Provide the [x, y] coordinate of the cell's center where the given text is located.  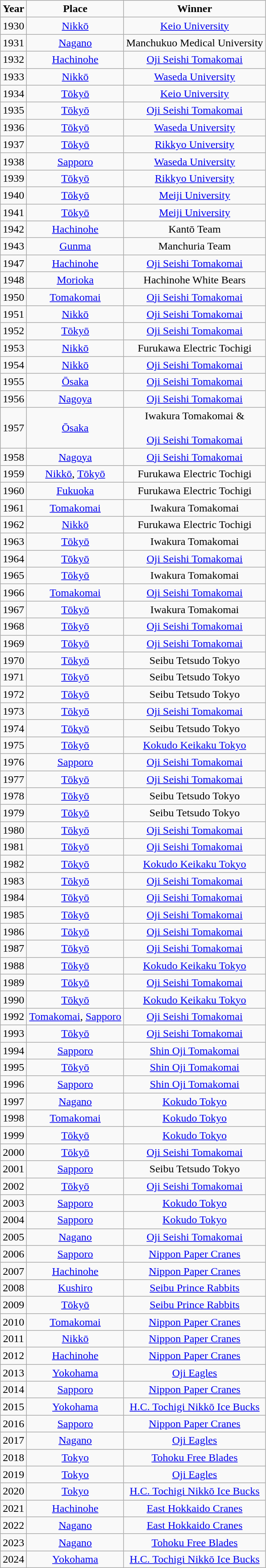
1931 [13, 43]
Iwakura Tomakomai &Oji Seishi Tomakomai [195, 428]
1965 [13, 576]
1986 [13, 932]
1984 [13, 898]
2004 [13, 1220]
1964 [13, 559]
1947 [13, 263]
1939 [13, 178]
2016 [13, 1424]
1963 [13, 542]
Manchuria Team [195, 246]
1953 [13, 348]
Nikkō, Tōkyō [75, 474]
1969 [13, 643]
1960 [13, 491]
1976 [13, 762]
1977 [13, 779]
2017 [13, 1441]
2020 [13, 1491]
1982 [13, 864]
1978 [13, 796]
2007 [13, 1271]
2002 [13, 1186]
1943 [13, 246]
1975 [13, 745]
Fukuoka [75, 491]
2009 [13, 1305]
1983 [13, 881]
1941 [13, 213]
1979 [13, 813]
Tomakomai, Sapporo [75, 1016]
Year [13, 9]
2011 [13, 1339]
1955 [13, 382]
1995 [13, 1068]
1938 [13, 161]
1988 [13, 966]
1992 [13, 1016]
Winner [195, 9]
2006 [13, 1254]
1948 [13, 280]
2003 [13, 1203]
1952 [13, 331]
Kantō Team [195, 229]
1990 [13, 999]
2022 [13, 1525]
1957 [13, 428]
1980 [13, 830]
1935 [13, 111]
1999 [13, 1135]
1973 [13, 711]
1997 [13, 1101]
1962 [13, 525]
1961 [13, 508]
1930 [13, 26]
2010 [13, 1322]
1933 [13, 77]
1974 [13, 728]
2021 [13, 1508]
1970 [13, 660]
2015 [13, 1407]
2024 [13, 1559]
1950 [13, 297]
2001 [13, 1169]
1954 [13, 365]
2014 [13, 1390]
1942 [13, 229]
1985 [13, 915]
2023 [13, 1542]
1934 [13, 94]
1987 [13, 949]
1972 [13, 694]
1951 [13, 314]
1989 [13, 983]
1998 [13, 1118]
1936 [13, 127]
1968 [13, 626]
2000 [13, 1152]
1981 [13, 847]
1966 [13, 593]
2005 [13, 1237]
1932 [13, 60]
Kushiro [75, 1288]
1956 [13, 399]
1967 [13, 610]
1958 [13, 457]
1993 [13, 1033]
1996 [13, 1085]
1937 [13, 144]
Morioka [75, 280]
1994 [13, 1050]
Gunma [75, 246]
Manchukuo Medical University [195, 43]
2012 [13, 1356]
1971 [13, 677]
1940 [13, 195]
2019 [13, 1474]
2013 [13, 1373]
2008 [13, 1288]
Hachinohe White Bears [195, 280]
1959 [13, 474]
2018 [13, 1457]
Place [75, 9]
